For the text-containing cell, return its midpoint in [X, Y] coordinate format. 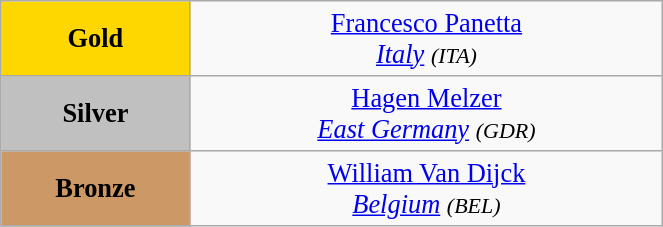
Silver [96, 112]
Gold [96, 38]
Hagen MelzerEast Germany (GDR) [426, 112]
Francesco PanettaItaly (ITA) [426, 38]
William Van DijckBelgium (BEL) [426, 188]
Bronze [96, 188]
